Locate the cell with the specified text and output its (X, Y) center coordinate. 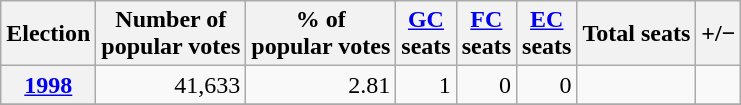
FCseats (486, 34)
GCseats (426, 34)
Number ofpopular votes (171, 34)
+/− (718, 34)
% ofpopular votes (321, 34)
1 (426, 85)
Total seats (636, 34)
Election (48, 34)
41,633 (171, 85)
ECseats (547, 34)
2.81 (321, 85)
1998 (48, 85)
